Search for the cell housing the specified text and yield its (X, Y) center coordinate. 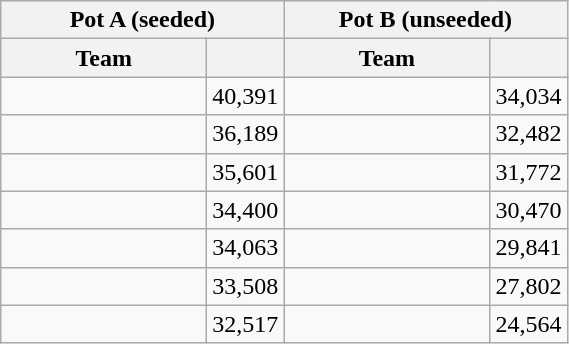
34,063 (246, 248)
31,772 (528, 172)
30,470 (528, 210)
32,482 (528, 134)
Pot A (seeded) (142, 20)
27,802 (528, 286)
40,391 (246, 96)
35,601 (246, 172)
32,517 (246, 324)
34,034 (528, 96)
Pot B (unseeded) (426, 20)
29,841 (528, 248)
36,189 (246, 134)
33,508 (246, 286)
34,400 (246, 210)
24,564 (528, 324)
